Return [X, Y] of the center of cell containing provided text 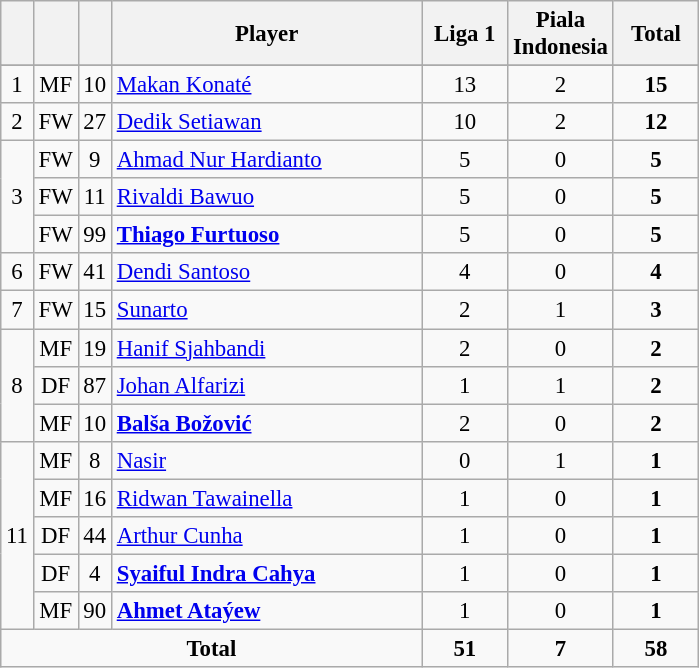
9 [94, 160]
44 [94, 536]
Player [266, 34]
Balša Božović [266, 423]
87 [94, 385]
Rivaldi Bawuo [266, 197]
Dedik Setiawan [266, 122]
Ahmet Ataýew [266, 611]
Sunarto [266, 310]
Thiago Furtuoso [266, 235]
Hanif Sjahbandi [266, 348]
27 [94, 122]
Makan Konaté [266, 85]
13 [465, 85]
Arthur Cunha [266, 536]
51 [465, 648]
Dendi Santoso [266, 273]
Liga 1 [465, 34]
19 [94, 348]
16 [94, 498]
Johan Alfarizi [266, 385]
Ahmad Nur Hardianto [266, 160]
Ridwan Tawainella [266, 498]
58 [656, 648]
99 [94, 235]
Piala Indonesia [561, 34]
6 [18, 273]
Syaiful Indra Cahya [266, 573]
90 [94, 611]
12 [656, 122]
41 [94, 273]
Nasir [266, 460]
